Detect which cell encompasses the target text, then output its (X, Y) center coordinate. 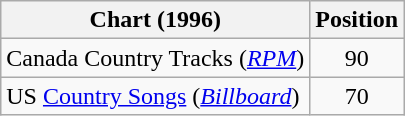
Chart (1996) (156, 20)
Position (357, 20)
Canada Country Tracks (RPM) (156, 58)
US Country Songs (Billboard) (156, 96)
90 (357, 58)
70 (357, 96)
